Return the (x, y) coordinate for the center point of the cell that contains the specified text.  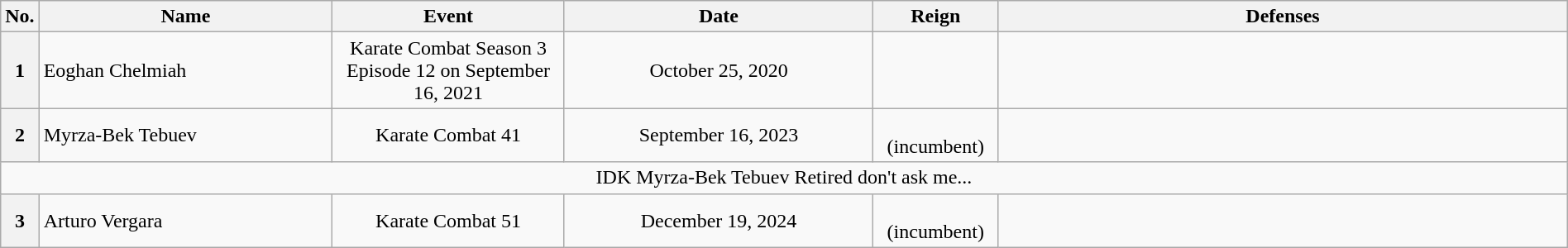
Arturo Vergara (185, 220)
Karate Combat Season 3 Episode 12 on September 16, 2021 (448, 70)
Event (448, 17)
Karate Combat 51 (448, 220)
Reign (936, 17)
Eoghan Chelmiah (185, 70)
Date (718, 17)
September 16, 2023 (718, 136)
No. (20, 17)
October 25, 2020 (718, 70)
December 19, 2024 (718, 220)
Name (185, 17)
2 (20, 136)
1 (20, 70)
3 (20, 220)
Defenses (1283, 17)
IDK Myrza-Bek Tebuev Retired don't ask me... (784, 178)
Karate Combat 41 (448, 136)
Myrza-Bek Tebuev (185, 136)
